Search for the cell housing the specified text and yield its (X, Y) center coordinate. 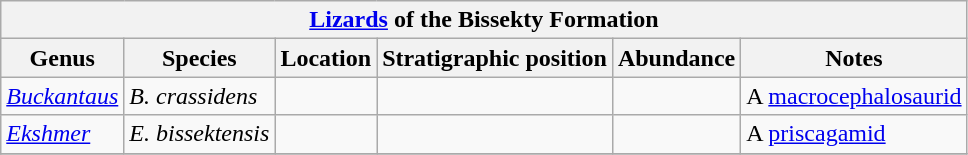
Location (326, 58)
A priscagamid (854, 134)
A macrocephalosaurid (854, 96)
Species (200, 58)
Lizards of the Bissekty Formation (484, 20)
Stratigraphic position (495, 58)
Buckantaus (62, 96)
Ekshmer (62, 134)
E. bissektensis (200, 134)
Abundance (676, 58)
Notes (854, 58)
Genus (62, 58)
B. crassidens (200, 96)
